Provide the (X, Y) coordinate of the cell's center where the given text is located.  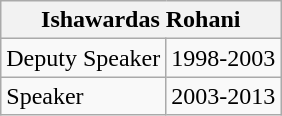
1998-2003 (224, 58)
Ishawardas Rohani (141, 20)
Speaker (84, 96)
2003-2013 (224, 96)
Deputy Speaker (84, 58)
